Determine the (X, Y) coordinate at the center of the cell enclosing the given text.  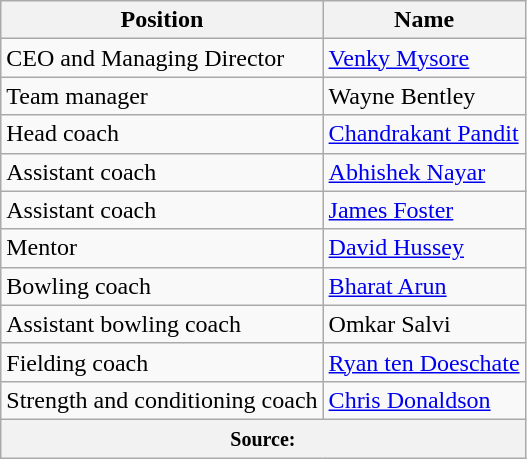
Ryan ten Doeschate (424, 362)
Mentor (162, 248)
Chris Donaldson (424, 400)
Chandrakant Pandit (424, 134)
Name (424, 20)
Team manager (162, 96)
David Hussey (424, 248)
Source: (263, 438)
Position (162, 20)
James Foster (424, 210)
Fielding coach (162, 362)
Head coach (162, 134)
Bowling coach (162, 286)
Bharat Arun (424, 286)
Venky Mysore (424, 58)
Wayne Bentley (424, 96)
CEO and Managing Director (162, 58)
Assistant bowling coach (162, 324)
Abhishek Nayar (424, 172)
Omkar Salvi (424, 324)
Strength and conditioning coach (162, 400)
